Scan for the cell matching the given text and deliver its [X, Y] coordinate at center. 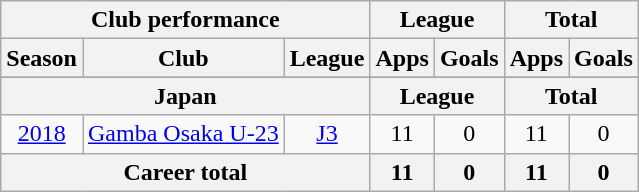
Club [183, 58]
Career total [186, 172]
Japan [186, 96]
J3 [327, 134]
Club performance [186, 20]
Season [42, 58]
Gamba Osaka U-23 [183, 134]
2018 [42, 134]
